Find where the given text appears and provide that cell's center as (x, y) coordinate. 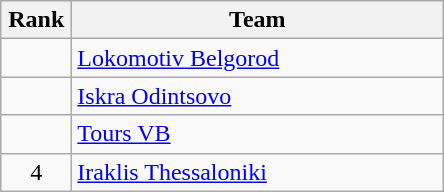
4 (36, 172)
Tours VB (258, 134)
Iraklis Thessaloniki (258, 172)
Rank (36, 20)
Lokomotiv Belgorod (258, 58)
Iskra Odintsovo (258, 96)
Team (258, 20)
